Capture the cell that displays the provided text and extract its (X, Y) central coordinate. 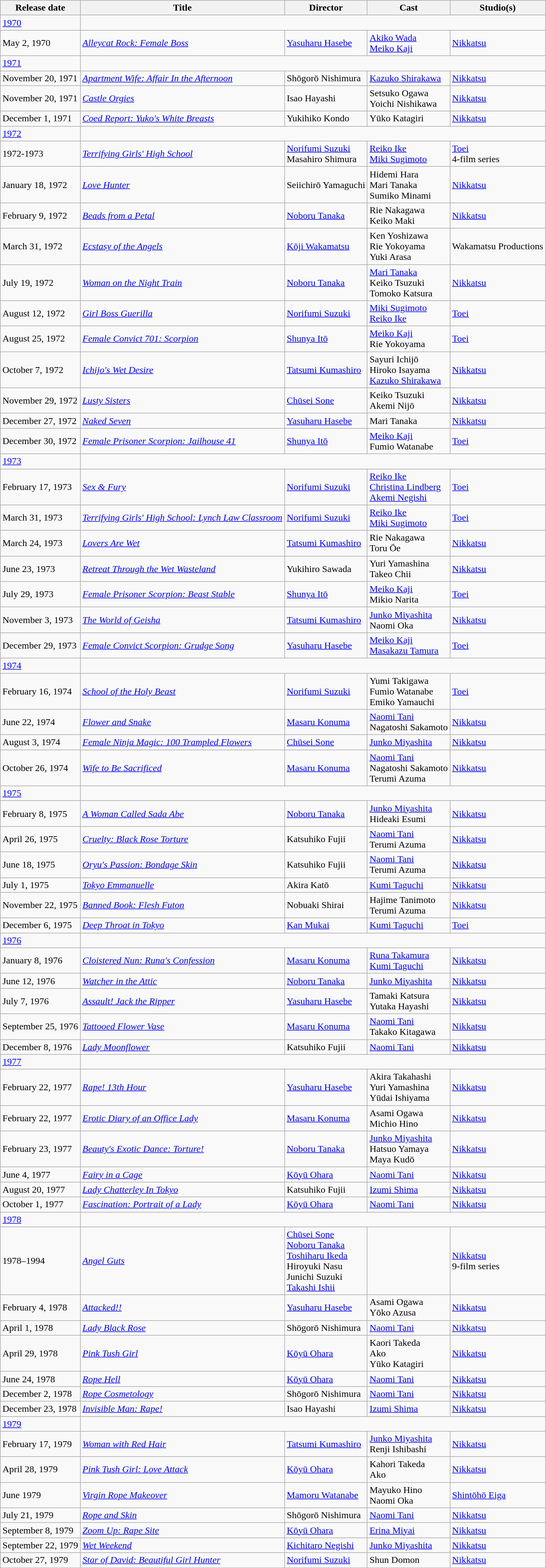
1975 (40, 793)
January 8, 1976 (40, 960)
Mari TanakaKeiko TsuzukiTomoko Katsura (409, 283)
1977 (40, 1062)
March 24, 1973 (40, 543)
Virgin Rope Makeover (182, 1495)
Woman on the Night Train (182, 283)
Reiko IkeChristina LindbergAkemi Negishi (409, 487)
Seiichirō Yamaguchi (326, 185)
Akira TakahashiYuri YamashinaYūdai Ishiyama (409, 1087)
Castle Orgies (182, 98)
Yumi TakigawaFumio WatanabeEmiko Yamauchi (409, 691)
Chūsei SoneNoboru TanakaToshiharu IkedaHiroyuki NasuJunichi SuzukiTakashi Ishii (326, 1261)
September 8, 1979 (40, 1530)
June 1979 (40, 1495)
Wakamatsu Productions (498, 246)
Junko MiyashitaRenji Ishibashi (409, 1444)
Retreat Through the Wet Wasteland (182, 568)
September 25, 1976 (40, 1026)
August 25, 1972 (40, 339)
Pink Tush Girl (182, 1353)
Naomi TaniNagatoshi SakamotoTerumi Azuma (409, 768)
January 18, 1972 (40, 185)
Meiko KajiMikio Narita (409, 594)
Shintōhō Eiga (498, 1495)
Rape! 13th Hour (182, 1087)
Lusty Sisters (182, 400)
Keiko TsuzukiAkemi Nijō (409, 400)
October 26, 1974 (40, 768)
Kichitaro Negishi (326, 1545)
Lady Moonflower (182, 1047)
Pink Tush Girl: Love Attack (182, 1470)
December 27, 1972 (40, 421)
December 29, 1973 (40, 645)
1972-1973 (40, 154)
Ecstasy of the Angels (182, 246)
Female Ninja Magic: 100 Trampled Flowers (182, 742)
School of the Holy Beast (182, 691)
Woman with Red Hair (182, 1444)
Star of David: Beautiful Girl Hunter (182, 1560)
May 2, 1970 (40, 43)
Female Prisoner Scorpion: Jailhouse 41 (182, 441)
Banned Book: Flesh Futon (182, 905)
Tattooed Flower Vase (182, 1026)
April 28, 1979 (40, 1470)
Tokyo Emmanuelle (182, 885)
Hajime TanimotoTerumi Azuma (409, 905)
Release date (40, 8)
October 7, 1972 (40, 370)
1976 (40, 940)
Hidemi HaraMari TanakaSumiko Minami (409, 185)
1979 (40, 1424)
Runa Takamura Kumi Taguchi (409, 960)
April 29, 1978 (40, 1353)
Female Convict Scorpion: Grudge Song (182, 645)
Rope Hell (182, 1379)
February 9, 1972 (40, 215)
Kahori TakedaAko (409, 1470)
Lady Black Rose (182, 1328)
Norifumi SuzukiMasahiro Shimura (326, 154)
February 17, 1973 (40, 487)
Fascination: Portrait of a Lady (182, 1204)
Lady Chatterley In Tokyo (182, 1190)
Zoom Up: Rape Site (182, 1530)
Kaori TakedaAkoYūko Katagiri (409, 1353)
February 23, 1977 (40, 1149)
Tamaki Katsura Yutaka Hayashi (409, 1001)
Terrifying Girls' High School: Lynch Law Classroom (182, 517)
December 8, 1976 (40, 1047)
Coed Report: Yuko's White Breasts (182, 119)
The World of Geisha (182, 620)
July 7, 1976 (40, 1001)
July 21, 1979 (40, 1515)
February 8, 1975 (40, 813)
1974 (40, 665)
Beads from a Petal (182, 215)
Naomi Tani Takako Kitagawa (409, 1026)
Meiko KajiMasakazu Tamura (409, 645)
Assault! Jack the Ripper (182, 1001)
A Woman Called Sada Abe (182, 813)
1971 (40, 63)
Angel Guts (182, 1261)
Wife to Be Sacrificed (182, 768)
Lovers Are Wet (182, 543)
Beauty's Exotic Dance: Torture! (182, 1149)
1972 (40, 133)
Mari Tanaka (409, 421)
February 4, 1978 (40, 1307)
October 1, 1977 (40, 1204)
1978–1994 (40, 1261)
Junko MiyashitaHatsuo YamayaMaya Kudō (409, 1149)
Apartment Wife: Affair In the Afternoon (182, 78)
Kōji Wakamatsu (326, 246)
November 3, 1973 (40, 620)
Terrifying Girls' High School (182, 154)
July 1, 1975 (40, 885)
December 30, 1972 (40, 441)
Akiko WadaMeiko Kaji (409, 43)
Mamoru Watanabe (326, 1495)
Rope Cosmetology (182, 1394)
August 20, 1977 (40, 1190)
Kazuko Shirakawa (409, 78)
Ken YoshizawaRie YokoyamaYuki Arasa (409, 246)
Junko Miyashita Hideaki Esumi (409, 813)
October 27, 1979 (40, 1560)
March 31, 1973 (40, 517)
June 18, 1975 (40, 864)
Akira Katō (326, 885)
December 2, 1978 (40, 1394)
Naomi Tani Nagatoshi Sakamoto (409, 722)
1978 (40, 1219)
June 4, 1977 (40, 1175)
April 1, 1978 (40, 1328)
Mayuko HinoNaomi Oka (409, 1495)
July 19, 1972 (40, 283)
Alleycat Rock: Female Boss (182, 43)
June 22, 1974 (40, 722)
Wet Weekend (182, 1545)
June 12, 1976 (40, 981)
1973 (40, 461)
August 3, 1974 (40, 742)
April 26, 1975 (40, 839)
August 12, 1972 (40, 313)
Watcher in the Attic (182, 981)
July 29, 1973 (40, 594)
November 29, 1972 (40, 400)
Miki SugimotoReiko Ike (409, 313)
Girl Boss Guerilla (182, 313)
Meiko KajiFumio Watanabe (409, 441)
Title (182, 8)
Studio(s) (498, 8)
June 24, 1978 (40, 1379)
Female Convict 701: Scorpion (182, 339)
Naomi Tani Terumi Azuma (409, 839)
Nobuaki Shirai (326, 905)
Asami Ogawa Michio Hino (409, 1118)
Naomi TaniTerumi Azuma (409, 864)
Rie NakagawaToru Ōe (409, 543)
Setsuko Ogawa Yoichi Nishikawa (409, 98)
November 22, 1975 (40, 905)
February 17, 1979 (40, 1444)
Director (326, 8)
Flower and Snake (182, 722)
Female Prisoner Scorpion: Beast Stable (182, 594)
December 6, 1975 (40, 925)
Oryu's Passion: Bondage Skin (182, 864)
Asami OgawaYōko Azusa (409, 1307)
December 1, 1971 (40, 119)
Erotic Diary of an Office Lady (182, 1118)
Sayuri IchijōHiroko IsayamaKazuko Shirakawa (409, 370)
February 16, 1974 (40, 691)
Kan Mukai (326, 925)
Yūko Katagiri (409, 119)
Toei4-film series (498, 154)
Cloistered Nun: Runa's Confession (182, 960)
Yukihiko Kondo (326, 119)
Love Hunter (182, 185)
Nikkatsu9-film series (498, 1261)
Erina Miyai (409, 1530)
1970 (40, 23)
Yukihiro Sawada (326, 568)
Ichijo's Wet Desire (182, 370)
June 23, 1973 (40, 568)
Meiko Kaji Rie Yokoyama (409, 339)
Attacked!! (182, 1307)
March 31, 1972 (40, 246)
December 23, 1978 (40, 1409)
Invisible Man: Rape! (182, 1409)
Rope and Skin (182, 1515)
Deep Throat in Tokyo (182, 925)
Yuri YamashinaTakeo Chii (409, 568)
Cast (409, 8)
Shun Domon (409, 1560)
Sex & Fury (182, 487)
Naked Seven (182, 421)
Junko MiyashitaNaomi Oka (409, 620)
September 22, 1979 (40, 1545)
Cruelty: Black Rose Torture (182, 839)
Rie Nakagawa Keiko Maki (409, 215)
Fairy in a Cage (182, 1175)
